Provide the [x, y] coordinate of the cell's center where the given text is located.  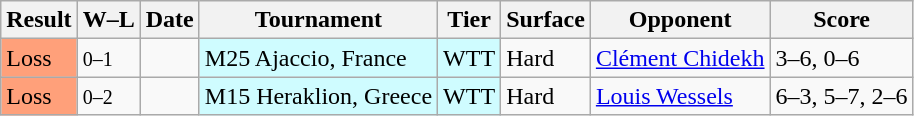
Result [39, 20]
Tier [470, 20]
Louis Wessels [680, 96]
0–2 [108, 96]
6–3, 5–7, 2–6 [842, 96]
Surface [546, 20]
Opponent [680, 20]
0–1 [108, 58]
M25 Ajaccio, France [318, 58]
W–L [108, 20]
Clément Chidekh [680, 58]
Score [842, 20]
3–6, 0–6 [842, 58]
Tournament [318, 20]
Date [170, 20]
M15 Heraklion, Greece [318, 96]
